For the text-containing cell, return its midpoint in (x, y) coordinate format. 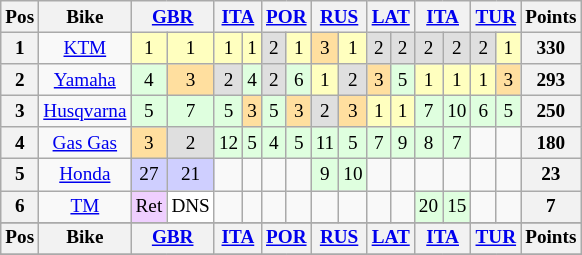
Ret (149, 206)
DNS (191, 206)
15 (457, 206)
12 (228, 143)
23 (551, 175)
330 (551, 48)
11 (325, 143)
Yamaha (85, 80)
8 (428, 143)
21 (191, 175)
TM (85, 206)
Honda (85, 175)
293 (551, 80)
180 (551, 143)
250 (551, 111)
Gas Gas (85, 143)
27 (149, 175)
Husqvarna (85, 111)
20 (428, 206)
KTM (85, 48)
